Search for the cell housing the specified text and yield its (X, Y) center coordinate. 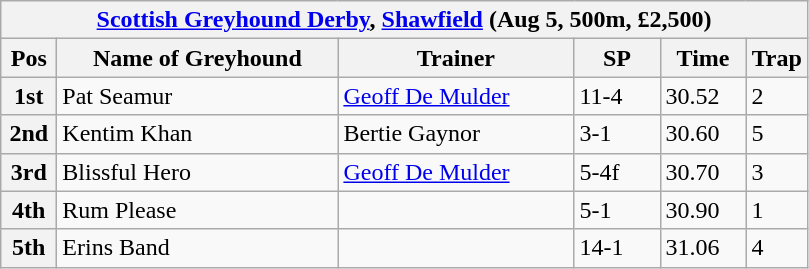
5 (776, 134)
Rum Please (198, 210)
Blissful Hero (198, 172)
5-4f (617, 172)
3-1 (617, 134)
Erins Band (198, 248)
14-1 (617, 248)
Pos (29, 58)
Trainer (456, 58)
5-1 (617, 210)
Name of Greyhound (198, 58)
30.52 (703, 96)
2nd (29, 134)
Time (703, 58)
1 (776, 210)
31.06 (703, 248)
11-4 (617, 96)
2 (776, 96)
Pat Seamur (198, 96)
3 (776, 172)
4 (776, 248)
1st (29, 96)
Scottish Greyhound Derby, Shawfield (Aug 5, 500m, £2,500) (404, 20)
30.70 (703, 172)
30.90 (703, 210)
3rd (29, 172)
Trap (776, 58)
5th (29, 248)
Kentim Khan (198, 134)
30.60 (703, 134)
SP (617, 58)
Bertie Gaynor (456, 134)
4th (29, 210)
